From the cell containing the given text, extract its center point as (x, y) coordinate. 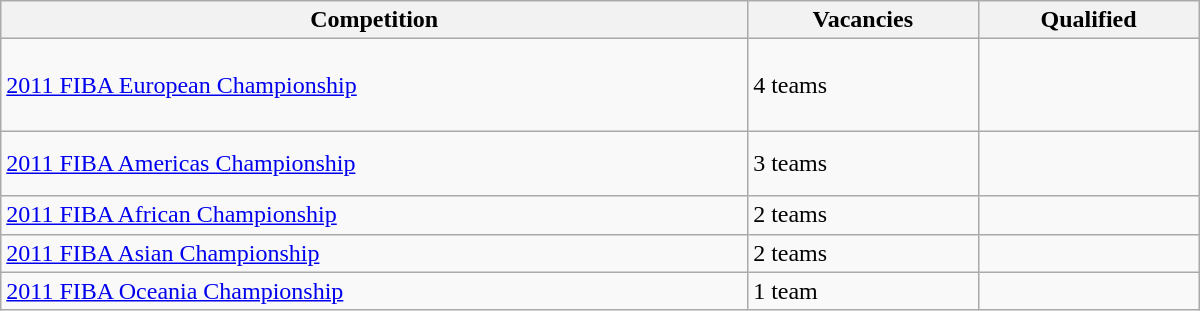
3 teams (863, 164)
2011 FIBA Americas Championship (374, 164)
Vacancies (863, 20)
2011 FIBA Asian Championship (374, 253)
4 teams (863, 85)
2011 FIBA Oceania Championship (374, 291)
Competition (374, 20)
2011 FIBA African Championship (374, 215)
2011 FIBA European Championship (374, 85)
1 team (863, 291)
Qualified (1088, 20)
